Extract the [X, Y] coordinate from the center of the cell holding the provided text.  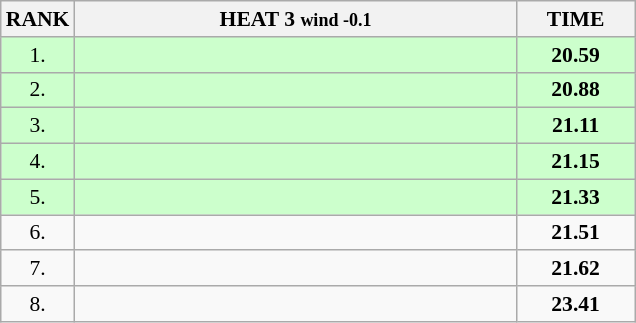
6. [38, 233]
21.15 [576, 162]
1. [38, 55]
HEAT 3 wind -0.1 [295, 19]
4. [38, 162]
21.62 [576, 269]
21.51 [576, 233]
20.59 [576, 55]
23.41 [576, 304]
7. [38, 269]
21.33 [576, 197]
21.11 [576, 126]
2. [38, 90]
3. [38, 126]
8. [38, 304]
20.88 [576, 90]
5. [38, 197]
RANK [38, 19]
TIME [576, 19]
